Find where the given text appears and provide that cell's center as [X, Y] coordinate. 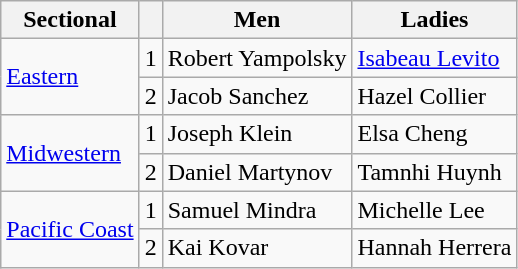
Kai Kovar [257, 248]
Sectional [70, 20]
Eastern [70, 77]
Isabeau Levito [434, 58]
Elsa Cheng [434, 134]
Pacific Coast [70, 229]
Tamnhi Huynh [434, 172]
Jacob Sanchez [257, 96]
Daniel Martynov [257, 172]
Men [257, 20]
Samuel Mindra [257, 210]
Hazel Collier [434, 96]
Robert Yampolsky [257, 58]
Joseph Klein [257, 134]
Ladies [434, 20]
Hannah Herrera [434, 248]
Michelle Lee [434, 210]
Midwestern [70, 153]
